Return (x, y) of the center of cell containing provided text 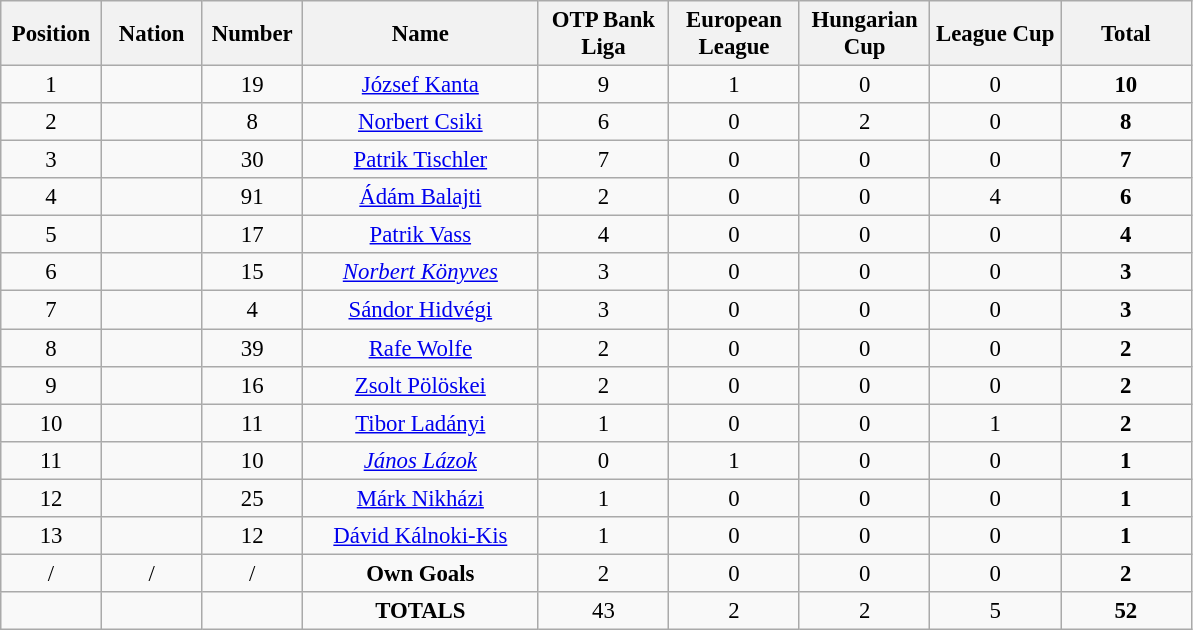
Norbert Könyves (421, 273)
19 (252, 85)
Position (52, 34)
OTP Bank Liga (604, 34)
Own Goals (421, 573)
Name (421, 34)
Norbert Csiki (421, 122)
30 (252, 160)
Zsolt Pölöskei (421, 385)
Márk Nikházi (421, 498)
16 (252, 385)
TOTALS (421, 611)
Number (252, 34)
43 (604, 611)
52 (1126, 611)
25 (252, 498)
Patrik Tischler (421, 160)
League Cup (996, 34)
Rafe Wolfe (421, 348)
17 (252, 235)
15 (252, 273)
39 (252, 348)
Nation (152, 34)
Hungarian Cup (864, 34)
Dávid Kálnoki-Kis (421, 536)
János Lázok (421, 460)
Patrik Vass (421, 235)
Tibor Ladányi (421, 423)
13 (52, 536)
Ádám Balajti (421, 197)
91 (252, 197)
Total (1126, 34)
European League (734, 34)
József Kanta (421, 85)
Sándor Hidvégi (421, 310)
